Locate the cell with the specified text and output its [X, Y] center coordinate. 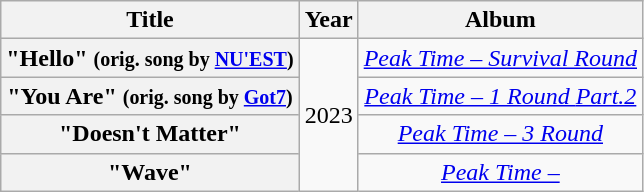
"You Are" (orig. song by Got7) [150, 96]
Title [150, 20]
Album [500, 20]
Peak Time – 3 Round [500, 134]
"Hello" (orig. song by NU'EST) [150, 58]
Peak Time – Survival Round [500, 58]
Year [328, 20]
Peak Time – 1 Round Part.2 [500, 96]
2023 [328, 115]
"Wave" [150, 172]
Peak Time – [500, 172]
"Doesn't Matter" [150, 134]
